Scan for the cell matching the given text and deliver its (x, y) coordinate at center. 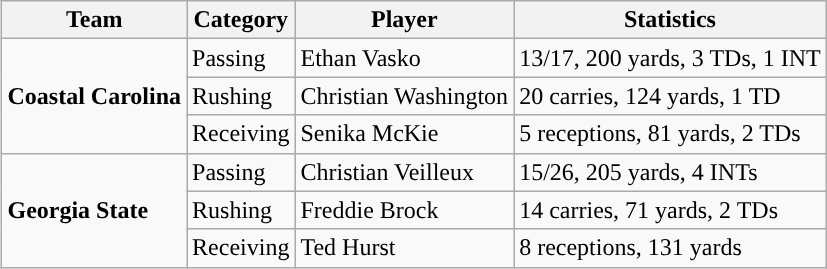
Coastal Carolina (94, 96)
Christian Veilleux (404, 172)
Statistics (670, 20)
20 carries, 124 yards, 1 TD (670, 96)
15/26, 205 yards, 4 INTs (670, 172)
13/17, 200 yards, 3 TDs, 1 INT (670, 58)
5 receptions, 81 yards, 2 TDs (670, 134)
Freddie Brock (404, 210)
Team (94, 20)
14 carries, 71 yards, 2 TDs (670, 210)
Player (404, 20)
8 receptions, 131 yards (670, 248)
Category (241, 20)
Ted Hurst (404, 248)
Christian Washington (404, 96)
Ethan Vasko (404, 58)
Georgia State (94, 210)
Senika McKie (404, 134)
